Return the (x, y) coordinate for the center point of the cell that contains the specified text.  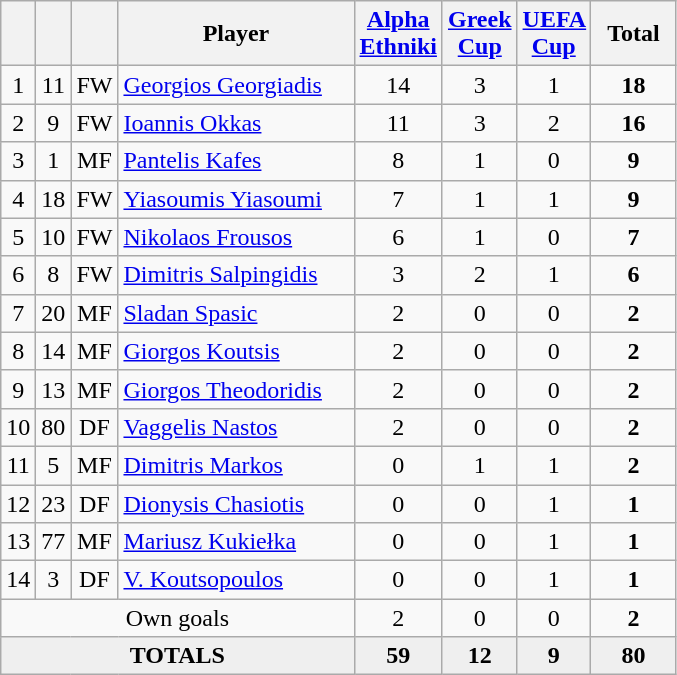
Dimitris Markos (236, 465)
Nikolaos Frousos (236, 237)
V. Koutsopoulos (236, 580)
Dimitris Salpingidis (236, 275)
Dionysis Chasiotis (236, 503)
23 (54, 503)
Greek Cup (480, 34)
4 (18, 199)
16 (633, 123)
Giorgos Theodoridis (236, 389)
Mariusz Kukiełka (236, 542)
77 (54, 542)
TOTALS (178, 656)
Pantelis Kafes (236, 161)
Own goals (178, 618)
Georgios Georgiadis (236, 85)
Yiasoumis Yiasoumi (236, 199)
Total (633, 34)
Alpha Ethniki (398, 34)
Giorgos Koutsis (236, 351)
59 (398, 656)
Player (236, 34)
Sladan Spasic (236, 313)
UEFA Cup (554, 34)
20 (54, 313)
Ioannis Okkas (236, 123)
Vaggelis Nastos (236, 427)
